From the cell containing the given text, extract its center point as [X, Y] coordinate. 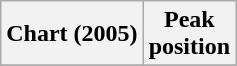
Chart (2005) [72, 34]
Peakposition [189, 34]
